Extract the [X, Y] coordinate from the center of the cell holding the provided text.  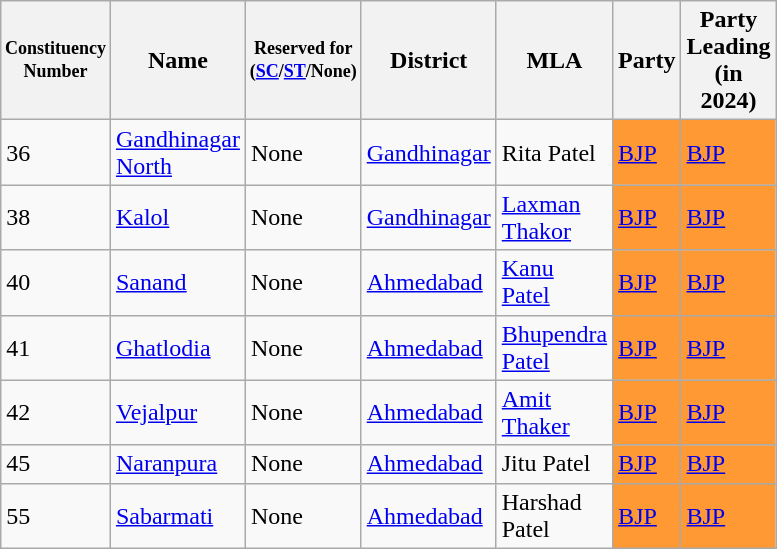
42 [56, 412]
38 [56, 218]
Laxman Thakor [554, 218]
Constituency Number [56, 60]
Party [647, 60]
Jitu Patel [554, 464]
Amit Thaker [554, 412]
Ghatlodia [178, 348]
Reserved for (SC/ST/None) [303, 60]
Party Leading(in 2024) [728, 60]
Vejalpur [178, 412]
Harshad Patel [554, 516]
Gandhinagar North [178, 152]
Name [178, 60]
55 [56, 516]
MLA [554, 60]
45 [56, 464]
40 [56, 282]
41 [56, 348]
Kanu Patel [554, 282]
Naranpura [178, 464]
Rita Patel [554, 152]
Kalol [178, 218]
Sanand [178, 282]
District [428, 60]
36 [56, 152]
Bhupendra Patel [554, 348]
Sabarmati [178, 516]
